Extract the (X, Y) coordinate from the center of the cell holding the provided text.  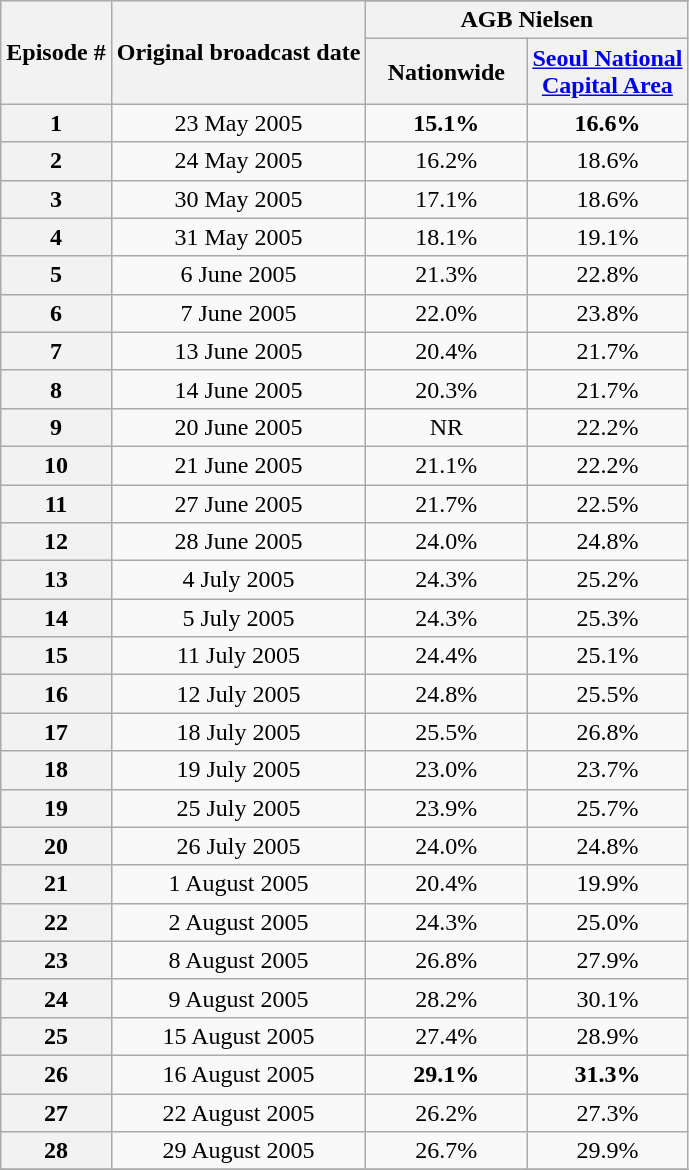
16.6% (608, 123)
30.1% (608, 998)
25 July 2005 (238, 808)
19.1% (608, 237)
6 June 2005 (238, 275)
13 (56, 580)
20.3% (446, 389)
7 June 2005 (238, 313)
23.0% (446, 770)
16 (56, 694)
17.1% (446, 199)
13 June 2005 (238, 351)
11 (56, 503)
7 (56, 351)
31 May 2005 (238, 237)
27.3% (608, 1113)
29.9% (608, 1151)
24.4% (446, 656)
1 August 2005 (238, 884)
16.2% (446, 161)
22.8% (608, 275)
28 (56, 1151)
14 (56, 618)
22 August 2005 (238, 1113)
21 (56, 884)
6 (56, 313)
29 August 2005 (238, 1151)
3 (56, 199)
19.9% (608, 884)
22 (56, 922)
8 August 2005 (238, 960)
4 July 2005 (238, 580)
25.3% (608, 618)
Nationwide (446, 72)
18.1% (446, 237)
28.2% (446, 998)
29.1% (446, 1074)
28.9% (608, 1036)
5 (56, 275)
27 June 2005 (238, 503)
15 (56, 656)
16 August 2005 (238, 1074)
2 August 2005 (238, 922)
Episode # (56, 52)
23 May 2005 (238, 123)
23.8% (608, 313)
21 June 2005 (238, 465)
25.2% (608, 580)
15 August 2005 (238, 1036)
27 (56, 1113)
1 (56, 123)
27.9% (608, 960)
26 July 2005 (238, 846)
25 (56, 1036)
AGB Nielsen (527, 20)
12 (56, 542)
25.0% (608, 922)
9 August 2005 (238, 998)
2 (56, 161)
5 July 2005 (238, 618)
12 July 2005 (238, 694)
9 (56, 427)
Seoul National Capital Area (608, 72)
4 (56, 237)
11 July 2005 (238, 656)
15.1% (446, 123)
26.7% (446, 1151)
23.9% (446, 808)
27.4% (446, 1036)
17 (56, 732)
19 July 2005 (238, 770)
19 (56, 808)
20 (56, 846)
22.0% (446, 313)
24 (56, 998)
28 June 2005 (238, 542)
25.7% (608, 808)
23 (56, 960)
Original broadcast date (238, 52)
21.1% (446, 465)
30 May 2005 (238, 199)
18 July 2005 (238, 732)
21.3% (446, 275)
14 June 2005 (238, 389)
23.7% (608, 770)
26.2% (446, 1113)
18 (56, 770)
NR (446, 427)
10 (56, 465)
8 (56, 389)
20 June 2005 (238, 427)
25.1% (608, 656)
22.5% (608, 503)
31.3% (608, 1074)
26 (56, 1074)
24 May 2005 (238, 161)
